Provide the [x, y] coordinate of the cell's center where the given text is located.  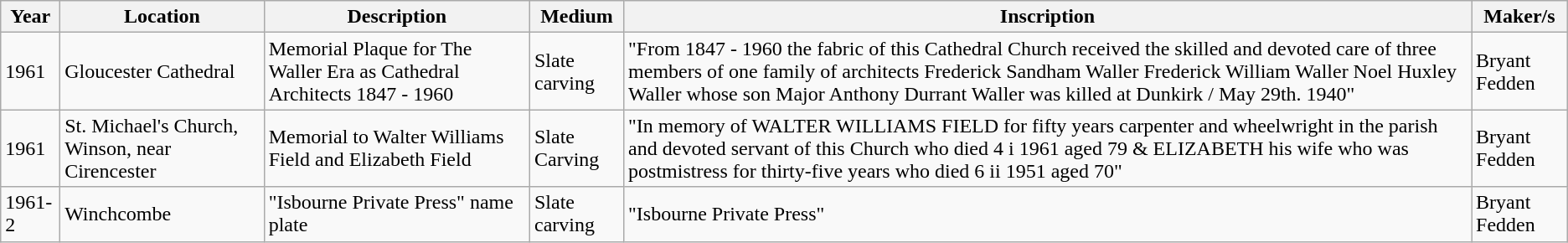
Gloucester Cathedral [162, 71]
Inscription [1048, 17]
Winchcombe [162, 215]
"Isbourne Private Press" name plate [397, 215]
1961-2 [30, 215]
Description [397, 17]
"Isbourne Private Press" [1048, 215]
Memorial to Walter Williams Field and Elizabeth Field [397, 148]
Year [30, 17]
St. Michael's Church, Winson, near Cirencester [162, 148]
Location [162, 17]
Medium [576, 17]
Slate Carving [576, 148]
Maker/s [1519, 17]
Memorial Plaque for The Waller Era as Cathedral Architects 1847 - 1960 [397, 71]
